Find where the given text appears and provide that cell's center as (X, Y) coordinate. 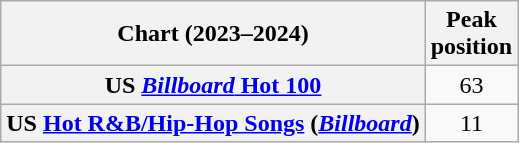
11 (471, 123)
63 (471, 85)
US Hot R&B/Hip-Hop Songs (Billboard) (213, 123)
Chart (2023–2024) (213, 34)
US Billboard Hot 100 (213, 85)
Peakposition (471, 34)
